Extract the [X, Y] coordinate from the center of the cell holding the provided text.  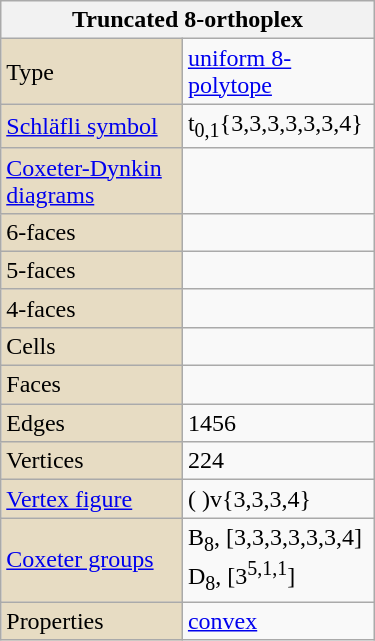
Properties [92, 621]
uniform 8-polytope [278, 72]
4-faces [92, 308]
224 [278, 461]
Truncated 8-orthoplex [188, 20]
Schläfli symbol [92, 126]
Coxeter groups [92, 560]
B8, [3,3,3,3,3,3,4]D8, [35,1,1] [278, 560]
1456 [278, 423]
Vertex figure [92, 499]
6-faces [92, 232]
Cells [92, 346]
5-faces [92, 270]
Type [92, 72]
Coxeter-Dynkin diagrams [92, 180]
Vertices [92, 461]
t0,1{3,3,3,3,3,3,4} [278, 126]
Faces [92, 385]
( )v{3,3,3,4} [278, 499]
Edges [92, 423]
convex [278, 621]
